Return the [X, Y] coordinate for the center point of the cell that contains the specified text.  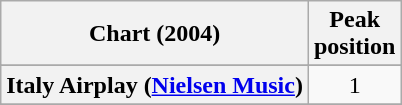
Peakposition [354, 34]
1 [354, 85]
Chart (2004) [155, 34]
Italy Airplay (Nielsen Music) [155, 85]
